Determine the (X, Y) coordinate at the center of the cell enclosing the given text.  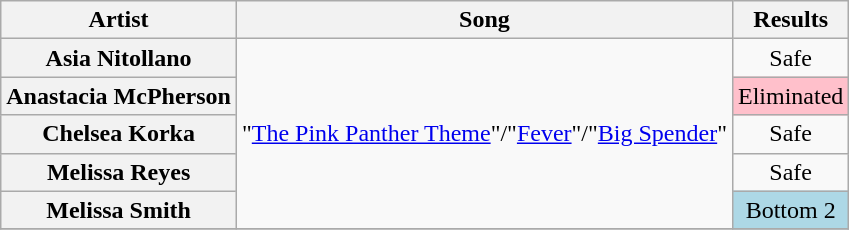
Results (790, 20)
Melissa Smith (119, 210)
Melissa Reyes (119, 172)
"The Pink Panther Theme"/"Fever"/"Big Spender" (484, 134)
Asia Nitollano (119, 58)
Anastacia McPherson (119, 96)
Bottom 2 (790, 210)
Artist (119, 20)
Chelsea Korka (119, 134)
Song (484, 20)
Eliminated (790, 96)
